From the cell containing the given text, extract its center point as (x, y) coordinate. 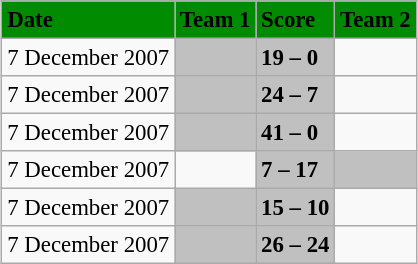
Score (296, 20)
Date (88, 20)
Team 1 (216, 20)
19 – 0 (296, 57)
41 – 0 (296, 133)
7 – 17 (296, 170)
15 – 10 (296, 208)
24 – 7 (296, 95)
26 – 24 (296, 245)
Team 2 (376, 20)
